Return (x, y) of the center of cell containing provided text 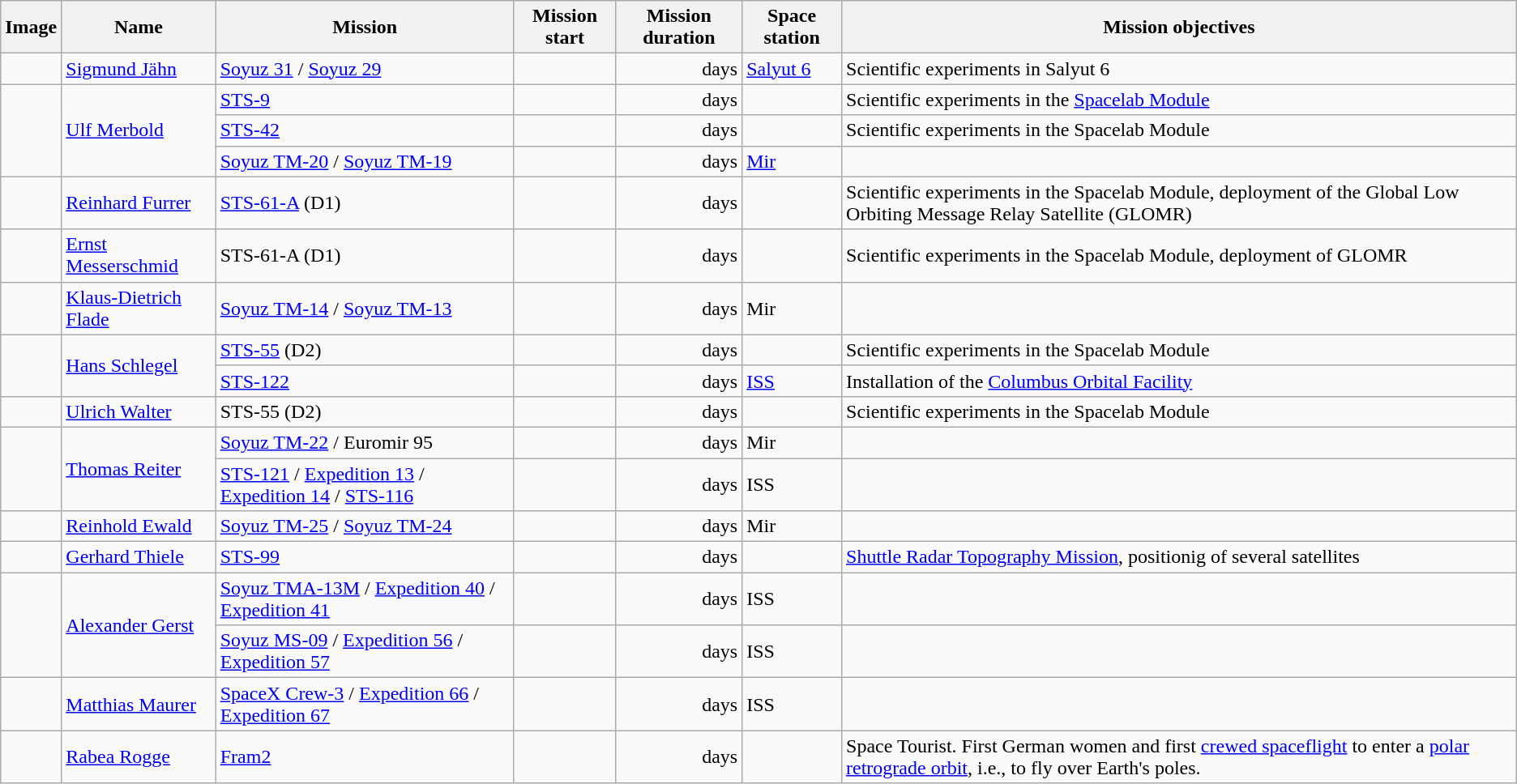
Mission objectives (1180, 28)
Klaus-Dietrich Flade (139, 308)
STS-122 (365, 381)
Soyuz MS-09 / Expedition 56 / Expedition 57 (365, 651)
Scientific experiments in Salyut 6 (1180, 69)
Ernst Messerschmid (139, 256)
STS-42 (365, 130)
Gerhard Thiele (139, 557)
Soyuz TM-22 / Euromir 95 (365, 442)
Reinhold Ewald (139, 526)
STS-9 (365, 100)
Name (139, 28)
Image (31, 28)
Mission start (565, 28)
Matthias Maurer (139, 705)
Soyuz TMA-13M / Expedition 40 / Expedition 41 (365, 599)
Mission duration (679, 28)
Soyuz TM-20 / Soyuz TM-19 (365, 161)
Sigmund Jähn (139, 69)
SpaceX Crew-3 / Expedition 66 / Expedition 67 (365, 705)
Mission (365, 28)
Installation of the Columbus Orbital Facility (1180, 381)
Soyuz 31 / Soyuz 29 (365, 69)
Soyuz TM-14 / Soyuz TM-13 (365, 308)
STS-121 / Expedition 13 / Expedition 14 / STS-116 (365, 484)
Space Tourist. First German women and first crewed spaceflight to enter a polar retrograde orbit, i.e., to fly over Earth's poles. (1180, 756)
Scientific experiments in the Spacelab Module, deployment of the Global Low Orbiting Message Relay Satellite (GLOMR) (1180, 202)
Scientific experiments in the Spacelab Module, deployment of GLOMR (1180, 256)
Reinhard Furrer (139, 202)
Space station (793, 28)
Ulf Merbold (139, 130)
Fram2 (365, 756)
STS-99 (365, 557)
Soyuz TM-25 / Soyuz TM-24 (365, 526)
Alexander Gerst (139, 625)
Shuttle Radar Topography Mission, positionig of several satellites (1180, 557)
Thomas Reiter (139, 468)
Ulrich Walter (139, 411)
Salyut 6 (793, 69)
Rabea Rogge (139, 756)
Hans Schlegel (139, 365)
